Capture the cell that displays the provided text and extract its [x, y] central coordinate. 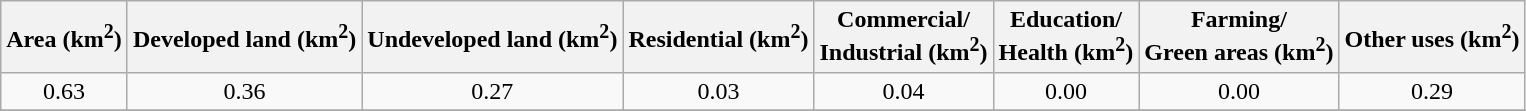
Residential (km2) [718, 37]
Developed land (km2) [244, 37]
0.63 [64, 91]
0.04 [904, 91]
Education/ Health (km2) [1066, 37]
Other uses (km2) [1432, 37]
0.29 [1432, 91]
0.03 [718, 91]
Farming/ Green areas (km2) [1239, 37]
Undeveloped land (km2) [492, 37]
Commercial/ Industrial (km2) [904, 37]
0.27 [492, 91]
0.36 [244, 91]
Area (km2) [64, 37]
